Identify which cell holds the provided text, then report its (X, Y) central coordinate. 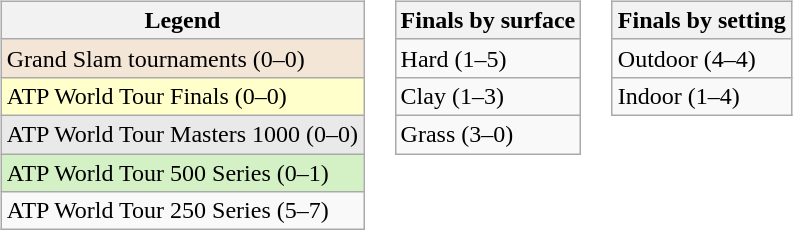
Finals by setting (702, 20)
Legend (182, 20)
ATP World Tour 250 Series (5–7) (182, 211)
Finals by surface (488, 20)
ATP World Tour 500 Series (0–1) (182, 173)
ATP World Tour Masters 1000 (0–0) (182, 134)
Grand Slam tournaments (0–0) (182, 58)
Outdoor (4–4) (702, 58)
Hard (1–5) (488, 58)
Clay (1–3) (488, 96)
ATP World Tour Finals (0–0) (182, 96)
Indoor (1–4) (702, 96)
Grass (3–0) (488, 134)
